Identify which cell holds the provided text, then report its (X, Y) central coordinate. 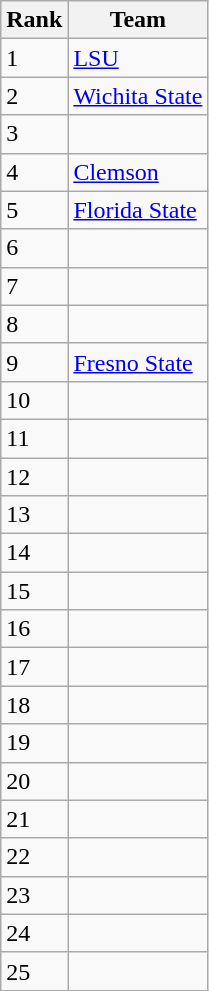
LSU (138, 58)
Team (138, 20)
24 (34, 933)
13 (34, 515)
Wichita State (138, 96)
25 (34, 971)
4 (34, 172)
5 (34, 210)
15 (34, 591)
12 (34, 477)
1 (34, 58)
9 (34, 362)
8 (34, 324)
6 (34, 248)
22 (34, 857)
2 (34, 96)
23 (34, 895)
11 (34, 438)
Clemson (138, 172)
20 (34, 781)
19 (34, 743)
Florida State (138, 210)
Rank (34, 20)
17 (34, 667)
10 (34, 400)
16 (34, 629)
3 (34, 134)
14 (34, 553)
21 (34, 819)
Fresno State (138, 362)
18 (34, 705)
7 (34, 286)
